For the text-containing cell, return its midpoint in [X, Y] coordinate format. 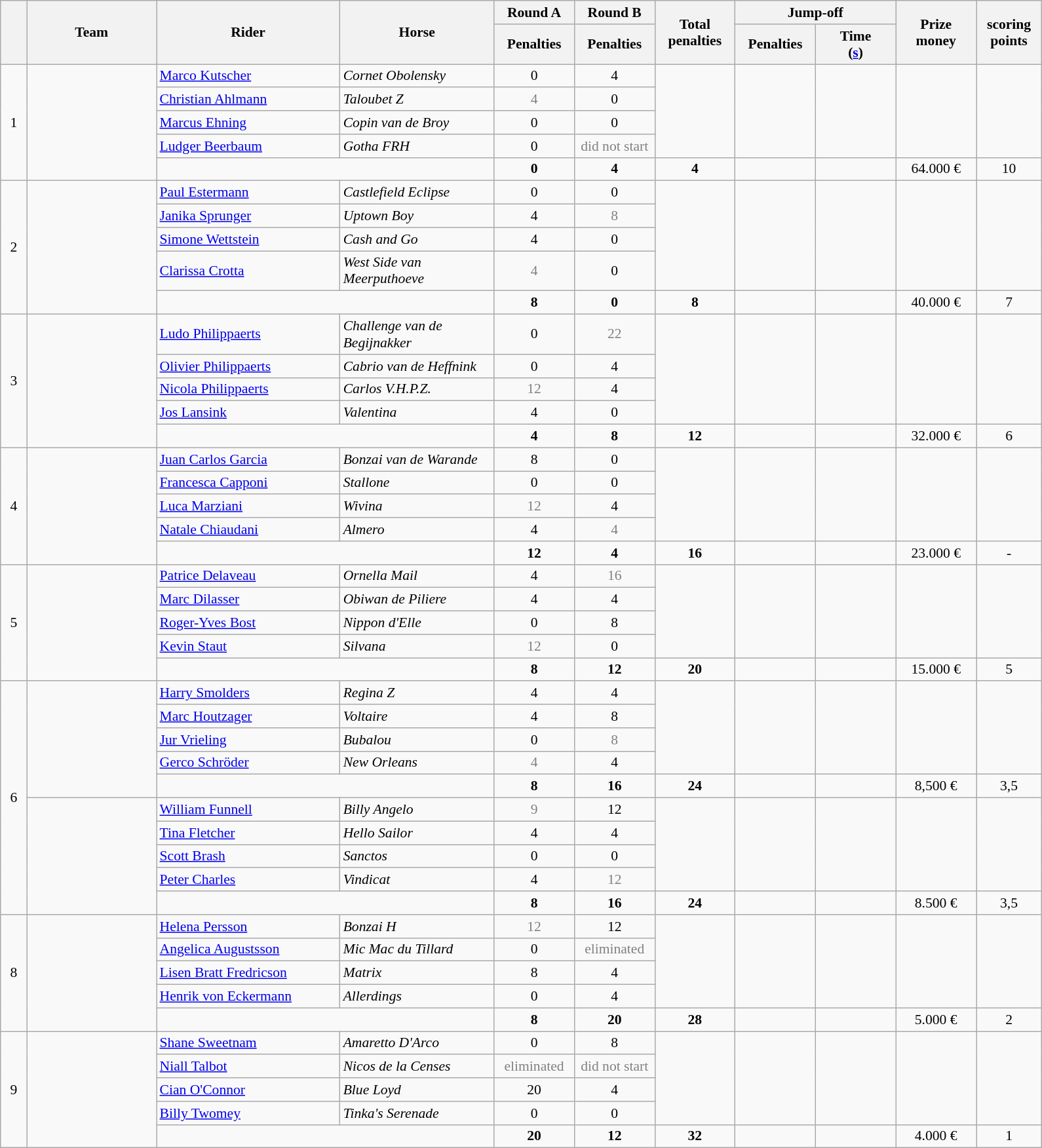
Peter Charles [248, 880]
Ludger Beerbaum [248, 146]
15.000 € [936, 670]
Marc Houtzager [248, 716]
Scott Brash [248, 856]
Voltaire [417, 716]
Jump-off [815, 12]
Vindicat [417, 880]
Time(s) [856, 45]
Cash and Go [417, 239]
Wivina [417, 507]
Carlos V.H.P.Z. [417, 389]
Tina Fletcher [248, 833]
Angelica Augustsson [248, 949]
Valentina [417, 413]
7 [1009, 303]
Uptown Boy [417, 216]
Castlefield Eclipse [417, 193]
5.000 € [936, 1020]
Bubalou [417, 740]
Allerdings [417, 997]
Gerco Schröder [248, 763]
Cornet Obolensky [417, 76]
Almero [417, 529]
Harry Smolders [248, 693]
Nicola Philippaerts [248, 389]
Henrik von Eckermann [248, 997]
Bonzai H [417, 927]
Prizemoney [936, 33]
Horse [417, 33]
Bonzai van de Warande [417, 459]
Patrice Delaveau [248, 576]
Blue Loyd [417, 1090]
Olivier Philippaerts [248, 366]
William Funnell [248, 810]
West Side van Meerputhoeve [417, 271]
Christian Ahlmann [248, 100]
Luca Marziani [248, 507]
32 [695, 1136]
Stallone [417, 483]
Round B [615, 12]
Matrix [417, 973]
Taloubet Z [417, 100]
10 [1009, 169]
scoringpoints [1009, 33]
Jur Vrieling [248, 740]
Ornella Mail [417, 576]
Natale Chiaudani [248, 529]
Rider [248, 33]
Cabrio van de Heffnink [417, 366]
Paul Estermann [248, 193]
22 [615, 334]
Tinka's Serenade [417, 1113]
Nippon d'Elle [417, 623]
Total penalties [695, 33]
Jos Lansink [248, 413]
Round A [535, 12]
Hello Sailor [417, 833]
Juan Carlos Garcia [248, 459]
Simone Wettstein [248, 239]
Marc Dilasser [248, 600]
64.000 € [936, 169]
Nicos de la Censes [417, 1067]
8.500 € [936, 903]
Obiwan de Piliere [417, 600]
- [1009, 553]
4.000 € [936, 1136]
Ludo Philippaerts [248, 334]
Roger-Yves Bost [248, 623]
Copin van de Broy [417, 123]
Clarissa Crotta [248, 271]
Niall Talbot [248, 1067]
Shane Sweetnam [248, 1043]
Lisen Bratt Fredricson [248, 973]
Sanctos [417, 856]
Mic Mac du Tillard [417, 949]
Cian O'Connor [248, 1090]
8,500 € [936, 786]
28 [695, 1020]
Team [92, 33]
New Orleans [417, 763]
3 [14, 381]
Regina Z [417, 693]
Silvana [417, 646]
Billy Twomey [248, 1113]
Amaretto D'Arco [417, 1043]
Gotha FRH [417, 146]
Francesca Capponi [248, 483]
40.000 € [936, 303]
Marco Kutscher [248, 76]
Janika Sprunger [248, 216]
Challenge van de Begijnakker [417, 334]
Marcus Ehning [248, 123]
23.000 € [936, 553]
Kevin Staut [248, 646]
32.000 € [936, 436]
Helena Persson [248, 927]
Billy Angelo [417, 810]
